Extract the [X, Y] coordinate from the center of the cell holding the provided text.  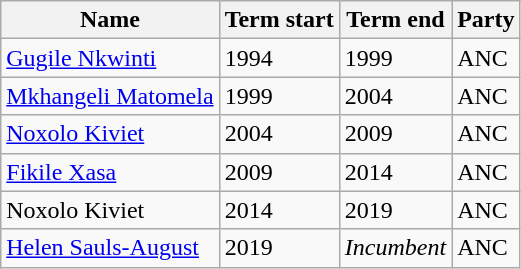
Gugile Nkwinti [110, 58]
Term start [279, 20]
Term end [395, 20]
Helen Sauls-August [110, 248]
Mkhangeli Matomela [110, 96]
Party [486, 20]
Fikile Xasa [110, 172]
Incumbent [395, 248]
1994 [279, 58]
Name [110, 20]
